For the text-containing cell, return its midpoint in [x, y] coordinate format. 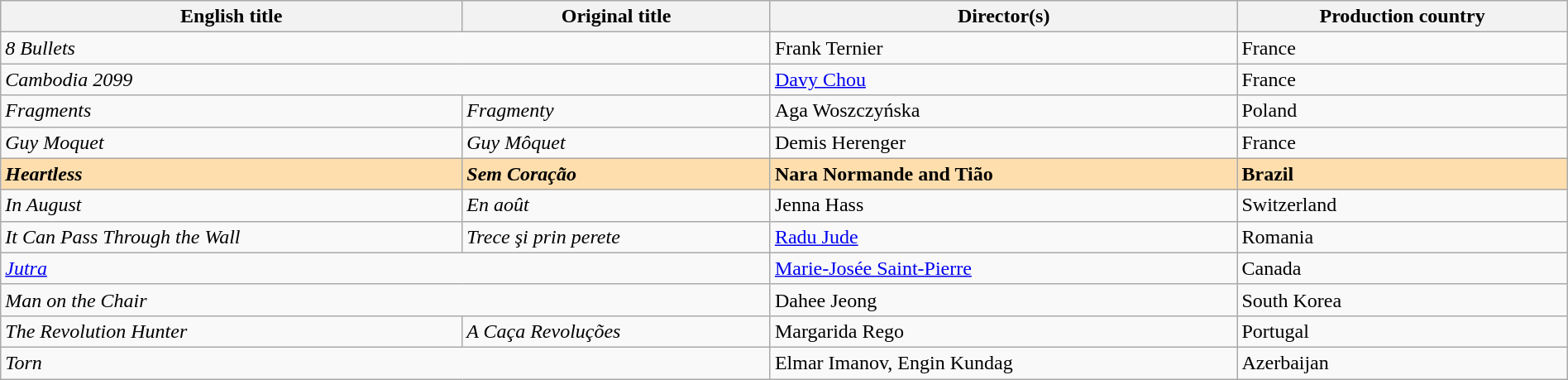
Original title [617, 17]
Heartless [232, 174]
In August [232, 205]
Azerbaijan [1403, 363]
Portugal [1403, 331]
Frank Ternier [1004, 48]
Margarida Rego [1004, 331]
Jutra [385, 268]
Romania [1403, 237]
8 Bullets [385, 48]
A Caça Revoluções [617, 331]
It Can Pass Through the Wall [232, 237]
Guy Moquet [232, 142]
Sem Coração [617, 174]
Poland [1403, 111]
Guy Môquet [617, 142]
Trece şi prin perete [617, 237]
English title [232, 17]
Fragmenty [617, 111]
Canada [1403, 268]
Torn [385, 363]
Switzerland [1403, 205]
Fragments [232, 111]
En août [617, 205]
Cambodia 2099 [385, 79]
South Korea [1403, 300]
Director(s) [1004, 17]
Dahee Jeong [1004, 300]
Davy Chou [1004, 79]
Aga Woszczyńska [1004, 111]
Man on the Chair [385, 300]
Radu Jude [1004, 237]
Demis Herenger [1004, 142]
Marie-Josée Saint-Pierre [1004, 268]
Production country [1403, 17]
Jenna Hass [1004, 205]
Nara Normande and Tião [1004, 174]
Elmar Imanov, Engin Kundag [1004, 363]
Brazil [1403, 174]
The Revolution Hunter [232, 331]
